Detect which cell encompasses the target text, then output its (x, y) center coordinate. 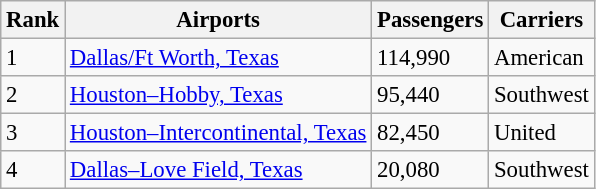
20,080 (430, 170)
114,990 (430, 58)
Carriers (542, 20)
Dallas–Love Field, Texas (218, 170)
4 (33, 170)
United (542, 133)
Airports (218, 20)
Passengers (430, 20)
1 (33, 58)
95,440 (430, 95)
American (542, 58)
Houston–Intercontinental, Texas (218, 133)
3 (33, 133)
Rank (33, 20)
82,450 (430, 133)
2 (33, 95)
Dallas/Ft Worth, Texas (218, 58)
Houston–Hobby, Texas (218, 95)
